Capture the cell that displays the provided text and extract its (x, y) central coordinate. 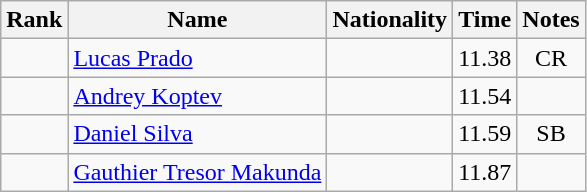
Notes (551, 20)
Time (485, 20)
Name (198, 20)
Andrey Koptev (198, 96)
Daniel Silva (198, 134)
11.54 (485, 96)
Rank (34, 20)
11.38 (485, 58)
Lucas Prado (198, 58)
Nationality (390, 20)
SB (551, 134)
Gauthier Tresor Makunda (198, 172)
11.59 (485, 134)
CR (551, 58)
11.87 (485, 172)
